Return [x, y] of the center of cell containing provided text 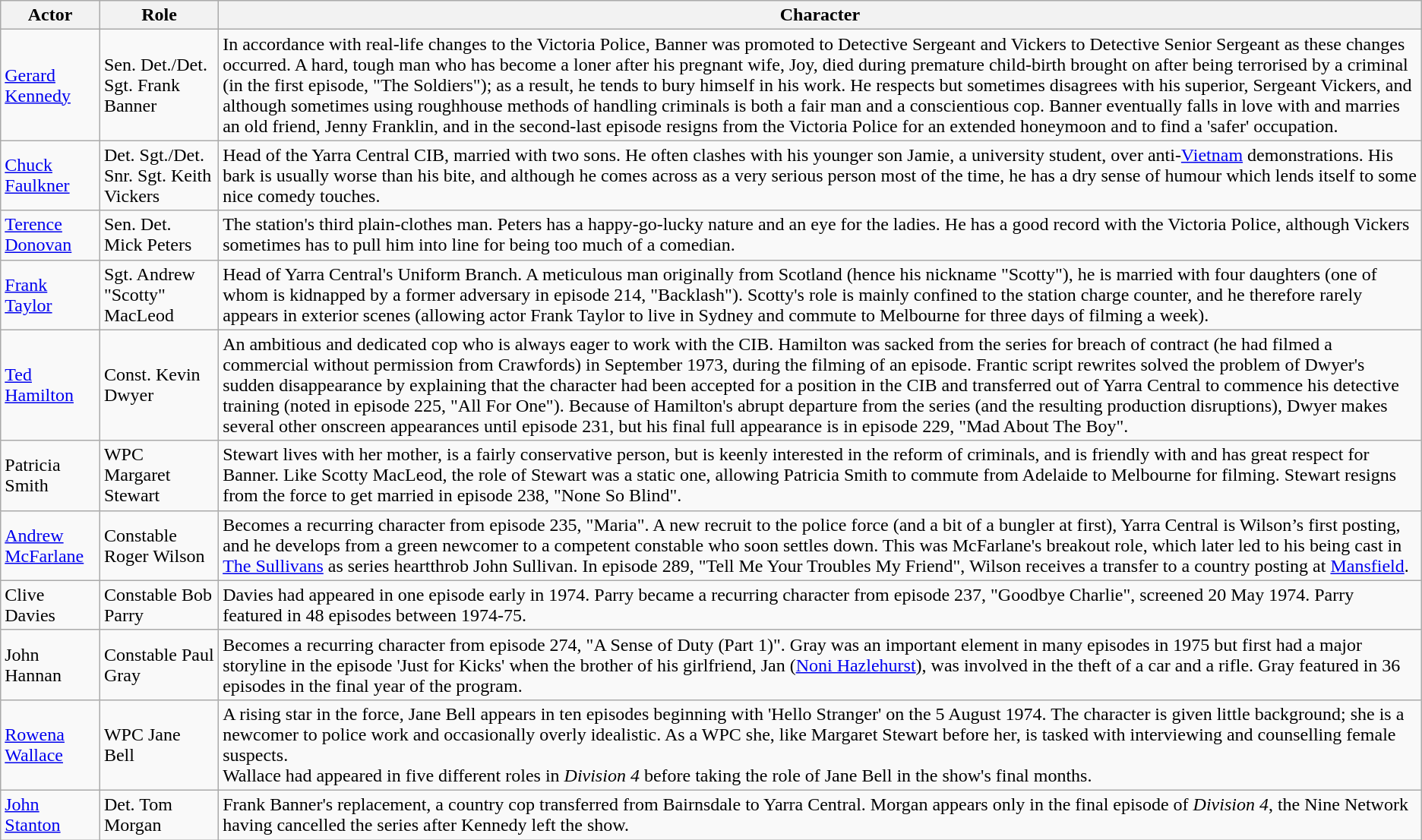
Gerard Kennedy [50, 85]
Sgt. Andrew "Scotty" MacLeod [159, 295]
Actor [50, 15]
Character [820, 15]
Clive Davies [50, 605]
Patricia Smith [50, 475]
Const. Kevin Dwyer [159, 385]
Constable Paul Gray [159, 665]
Ted Hamilton [50, 385]
Det. Tom Morgan [159, 814]
Andrew McFarlane [50, 545]
John Stanton [50, 814]
Frank Taylor [50, 295]
John Hannan [50, 665]
Constable Bob Parry [159, 605]
Det. Sgt./Det. Snr. Sgt. Keith Vickers [159, 175]
Role [159, 15]
Chuck Faulkner [50, 175]
WPC Jane Bell [159, 744]
Sen. Det./Det. Sgt. Frank Banner [159, 85]
Sen. Det. Mick Peters [159, 235]
Rowena Wallace [50, 744]
WPC Margaret Stewart [159, 475]
Terence Donovan [50, 235]
Constable Roger Wilson [159, 545]
